Determine the (x, y) coordinate at the center of the cell enclosing the given text.  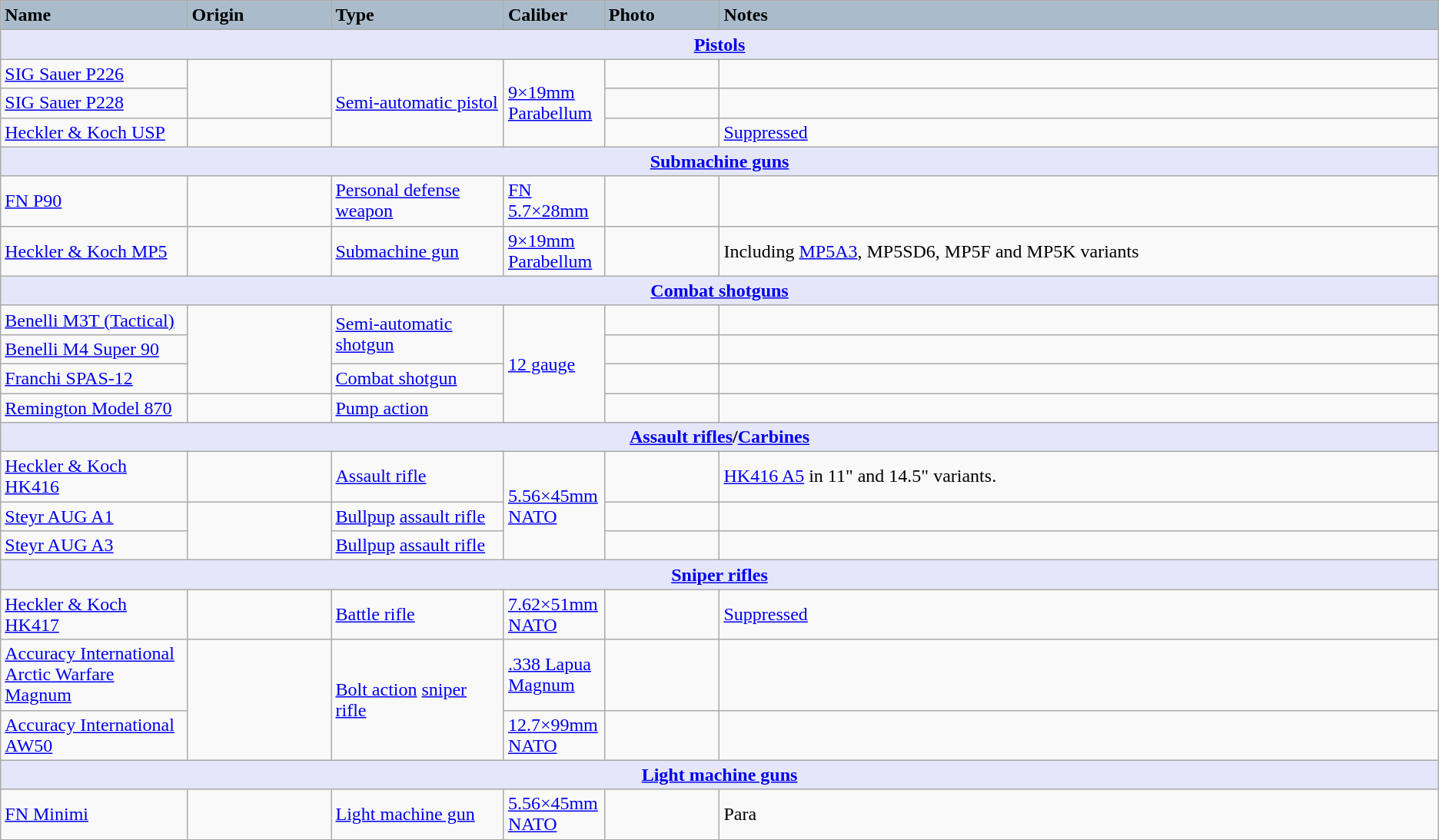
Pistols (719, 45)
Assault rifle (417, 476)
Steyr AUG A1 (94, 516)
FN 5.7×28mm (553, 201)
Battle rifle (417, 615)
SIG Sauer P226 (94, 74)
Including MP5A3, MP5SD6, MP5F and MP5K variants (1079, 251)
.338 Lapua Magnum (553, 675)
Heckler & Koch USP (94, 132)
Heckler & Koch HK416 (94, 476)
Combat shotgun (417, 378)
Assault rifles/Carbines (719, 437)
Steyr AUG A3 (94, 546)
Origin (260, 15)
Semi-automatic pistol (417, 103)
Photo (662, 15)
12.7×99mm NATO (553, 735)
Franchi SPAS-12 (94, 378)
FN Minimi (94, 815)
Semi-automatic shotgun (417, 334)
Accuracy International Arctic Warfare Magnum (94, 675)
Benelli M3T (Tactical) (94, 320)
HK416 A5 in 11" and 14.5" variants. (1079, 476)
Combat shotguns (719, 291)
Accuracy International AW50 (94, 735)
Sniper rifles (719, 575)
SIG Sauer P228 (94, 103)
Personal defense weapon (417, 201)
Heckler & Koch MP5 (94, 251)
Light machine guns (719, 775)
Bolt action sniper rifle (417, 699)
FN P90 (94, 201)
Heckler & Koch HK417 (94, 615)
7.62×51mm NATO (553, 615)
Caliber (553, 15)
Notes (1079, 15)
Light machine gun (417, 815)
Remington Model 870 (94, 408)
Name (94, 15)
Benelli M4 Super 90 (94, 349)
Para (1079, 815)
Type (417, 15)
12 gauge (553, 364)
Submachine gun (417, 251)
Submachine guns (719, 161)
Pump action (417, 408)
